Detect which cell encompasses the target text, then output its [X, Y] center coordinate. 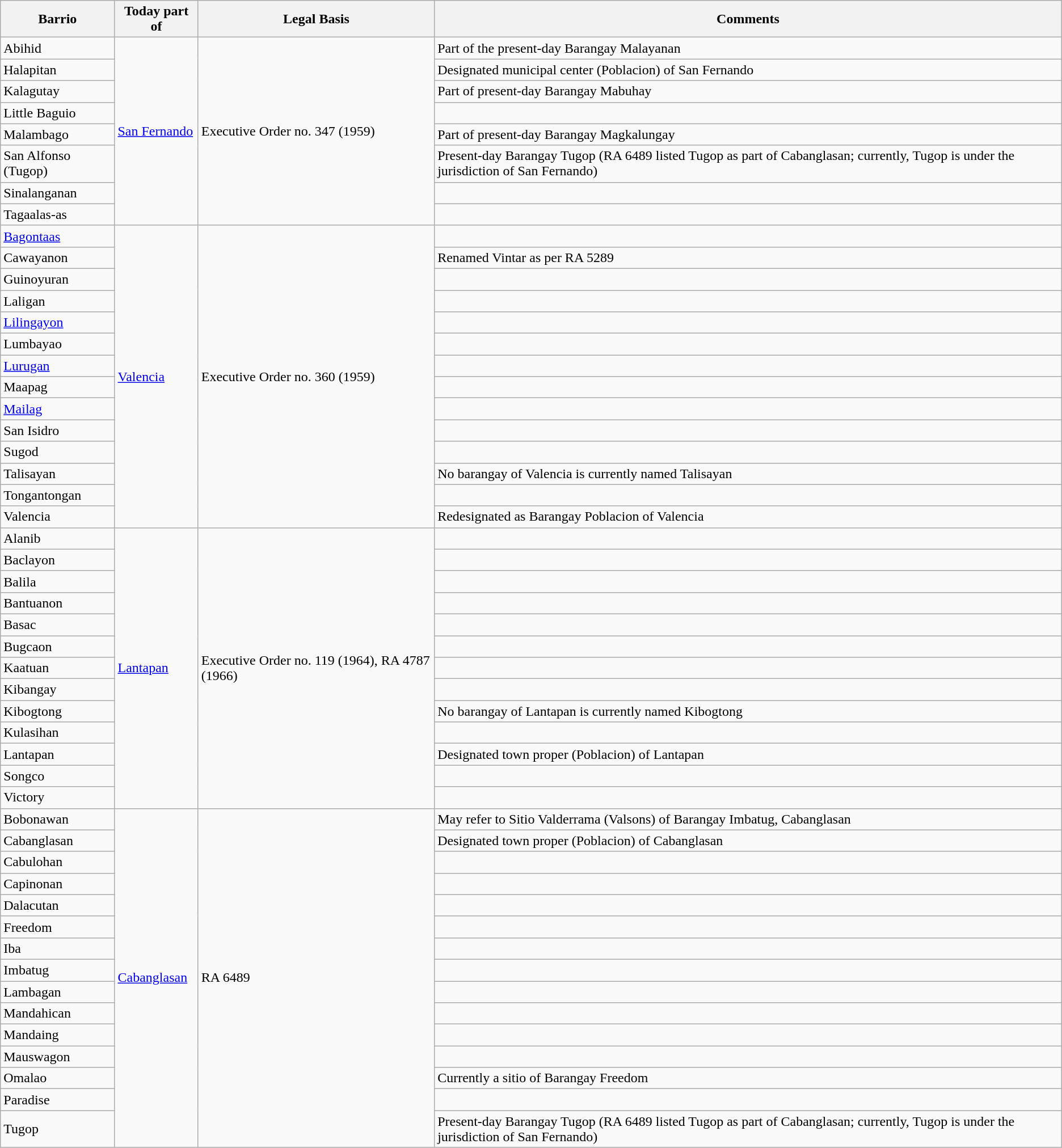
RA 6489 [316, 978]
Lumbayao [58, 344]
Guinoyuran [58, 279]
Baclayon [58, 560]
Tugop [58, 1129]
Kibangay [58, 690]
Currently a sitio of Barangay Freedom [748, 1078]
Cawayanon [58, 258]
Kibogtong [58, 711]
Renamed Vintar as per RA 5289 [748, 258]
Today part of [157, 19]
Part of present-day Barangay Magkalungay [748, 134]
Mauswagon [58, 1057]
Designated municipal center (Poblacion) of San Fernando [748, 70]
Lilingayon [58, 323]
Sinalanganan [58, 193]
Paradise [58, 1100]
Mandahican [58, 1014]
Barrio [58, 19]
Bobonawan [58, 819]
San Fernando [157, 132]
Little Baguio [58, 113]
No barangay of Valencia is currently named Talisayan [748, 474]
Kaatuan [58, 668]
Lambagan [58, 992]
Designated town proper (Poblacion) of Lantapan [748, 754]
Abihid [58, 48]
No barangay of Lantapan is currently named Kibogtong [748, 711]
Laligan [58, 301]
Freedom [58, 927]
San Alfonso (Tugop) [58, 163]
Comments [748, 19]
Halapitan [58, 70]
Mandaing [58, 1035]
Mailag [58, 409]
San Isidro [58, 430]
Executive Order no. 360 (1959) [316, 377]
Part of the present-day Barangay Malayanan [748, 48]
Basac [58, 624]
Dalacutan [58, 905]
Songco [58, 776]
Lurugan [58, 366]
Tagaalas-as [58, 214]
May refer to Sitio Valderrama (Valsons) of Barangay Imbatug, Cabanglasan [748, 819]
Bugcaon [58, 646]
Executive Order no. 119 (1964), RA 4787 (1966) [316, 668]
Kulasihan [58, 733]
Bagontaas [58, 236]
Tongantongan [58, 495]
Balila [58, 581]
Legal Basis [316, 19]
Cabulohan [58, 862]
Talisayan [58, 474]
Capinonan [58, 884]
Malambago [58, 134]
Redesignated as Barangay Poblacion of Valencia [748, 517]
Maapag [58, 387]
Sugod [58, 452]
Designated town proper (Poblacion) of Cabanglasan [748, 841]
Victory [58, 797]
Bantuanon [58, 603]
Omalao [58, 1078]
Executive Order no. 347 (1959) [316, 132]
Part of present-day Barangay Mabuhay [748, 91]
Alanib [58, 538]
Kalagutay [58, 91]
Iba [58, 948]
Imbatug [58, 970]
